Locate the cell with the specified text and output its (x, y) center coordinate. 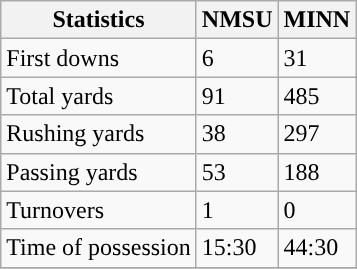
MINN (317, 20)
0 (317, 210)
NMSU (237, 20)
6 (237, 58)
1 (237, 210)
297 (317, 134)
15:30 (237, 248)
Total yards (99, 96)
485 (317, 96)
Statistics (99, 20)
Passing yards (99, 172)
Rushing yards (99, 134)
38 (237, 134)
First downs (99, 58)
31 (317, 58)
53 (237, 172)
Time of possession (99, 248)
188 (317, 172)
44:30 (317, 248)
Turnovers (99, 210)
91 (237, 96)
